Extract the [X, Y] coordinate from the center of the cell holding the provided text.  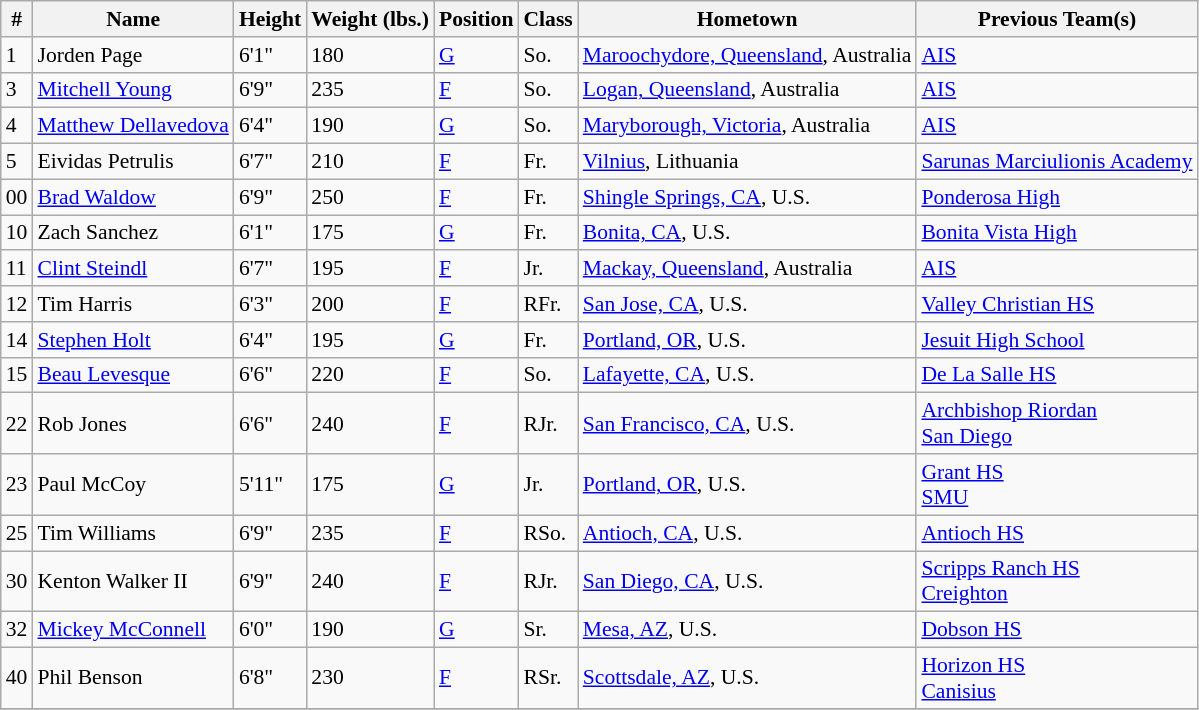
Matthew Dellavedova [132, 126]
De La Salle HS [1056, 375]
Mickey McConnell [132, 630]
Kenton Walker II [132, 582]
Bonita Vista High [1056, 233]
Zach Sanchez [132, 233]
12 [17, 304]
250 [370, 197]
Maroochydore, Queensland, Australia [748, 55]
Logan, Queensland, Australia [748, 90]
210 [370, 162]
3 [17, 90]
Class [548, 19]
220 [370, 375]
Vilnius, Lithuania [748, 162]
40 [17, 678]
Rob Jones [132, 424]
00 [17, 197]
Jorden Page [132, 55]
Dobson HS [1056, 630]
Mackay, Queensland, Australia [748, 269]
Lafayette, CA, U.S. [748, 375]
Valley Christian HS [1056, 304]
Mesa, AZ, U.S. [748, 630]
10 [17, 233]
San Jose, CA, U.S. [748, 304]
RSr. [548, 678]
Phil Benson [132, 678]
230 [370, 678]
Tim Harris [132, 304]
11 [17, 269]
Shingle Springs, CA, U.S. [748, 197]
6'0" [270, 630]
Paul McCoy [132, 484]
Jesuit High School [1056, 340]
Beau Levesque [132, 375]
23 [17, 484]
San Diego, CA, U.S. [748, 582]
Sarunas Marciulionis Academy [1056, 162]
4 [17, 126]
25 [17, 533]
30 [17, 582]
15 [17, 375]
14 [17, 340]
200 [370, 304]
Position [476, 19]
5'11" [270, 484]
RSo. [548, 533]
1 [17, 55]
Previous Team(s) [1056, 19]
5 [17, 162]
180 [370, 55]
Scottsdale, AZ, U.S. [748, 678]
Hometown [748, 19]
Archbishop RiordanSan Diego [1056, 424]
Clint Steindl [132, 269]
Stephen Holt [132, 340]
Tim Williams [132, 533]
Name [132, 19]
Horizon HSCanisius [1056, 678]
# [17, 19]
Height [270, 19]
Mitchell Young [132, 90]
Antioch, CA, U.S. [748, 533]
Sr. [548, 630]
Maryborough, Victoria, Australia [748, 126]
Scripps Ranch HSCreighton [1056, 582]
Ponderosa High [1056, 197]
Weight (lbs.) [370, 19]
Brad Waldow [132, 197]
32 [17, 630]
RFr. [548, 304]
Antioch HS [1056, 533]
Bonita, CA, U.S. [748, 233]
San Francisco, CA, U.S. [748, 424]
22 [17, 424]
6'8" [270, 678]
Grant HSSMU [1056, 484]
Eividas Petrulis [132, 162]
6'3" [270, 304]
